Capture the cell that displays the provided text and extract its (x, y) central coordinate. 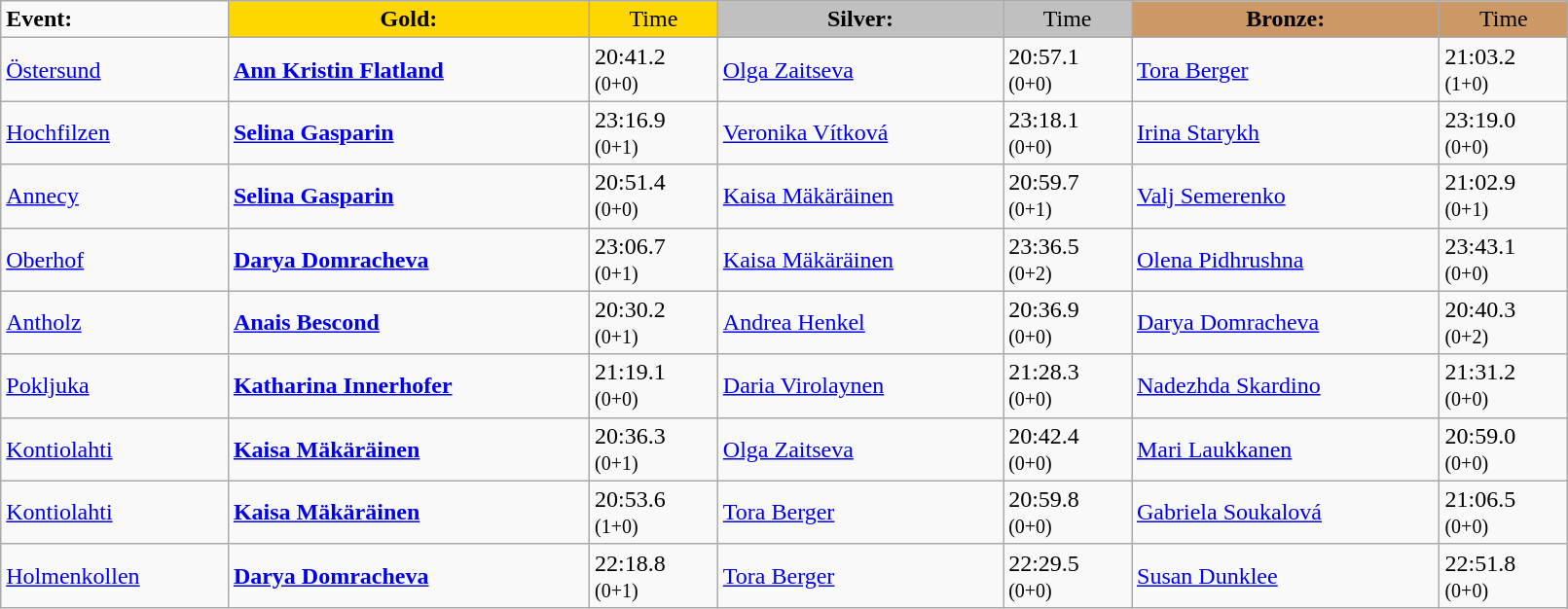
23:06.7(0+1) (653, 259)
Katharina Innerhofer (409, 385)
22:18.8(0+1) (653, 576)
21:06.5(0+0) (1504, 512)
Annecy (115, 197)
Ann Kristin Flatland (409, 70)
Susan Dunklee (1285, 576)
23:19.0(0+0) (1504, 132)
23:16.9(0+1) (653, 132)
20:59.0(0+0) (1504, 449)
Mari Laukkanen (1285, 449)
23:18.1(0+0) (1068, 132)
20:36.3(0+1) (653, 449)
23:43.1(0+0) (1504, 259)
20:53.6(1+0) (653, 512)
20:40.3(0+2) (1504, 323)
23:36.5(0+2) (1068, 259)
Veronika Vítková (860, 132)
21:19.1(0+0) (653, 385)
Oberhof (115, 259)
Andrea Henkel (860, 323)
20:59.7(0+1) (1068, 197)
21:28.3(0+0) (1068, 385)
Hochfilzen (115, 132)
20:30.2(0+1) (653, 323)
21:02.9(0+1) (1504, 197)
Nadezhda Skardino (1285, 385)
21:03.2(1+0) (1504, 70)
Holmenkollen (115, 576)
Antholz (115, 323)
20:42.4(0+0) (1068, 449)
Olena Pidhrushna (1285, 259)
Irina Starykh (1285, 132)
Gabriela Soukalová (1285, 512)
22:29.5(0+0) (1068, 576)
20:51.4(0+0) (653, 197)
Daria Virolaynen (860, 385)
20:41.2(0+0) (653, 70)
Bronze: (1285, 19)
20:59.8(0+0) (1068, 512)
22:51.8(0+0) (1504, 576)
Event: (115, 19)
20:36.9(0+0) (1068, 323)
Anais Bescond (409, 323)
Silver: (860, 19)
Pokljuka (115, 385)
Östersund (115, 70)
20:57.1(0+0) (1068, 70)
Gold: (409, 19)
21:31.2(0+0) (1504, 385)
Valj Semerenko (1285, 197)
